Return (x, y) of the center of cell containing provided text 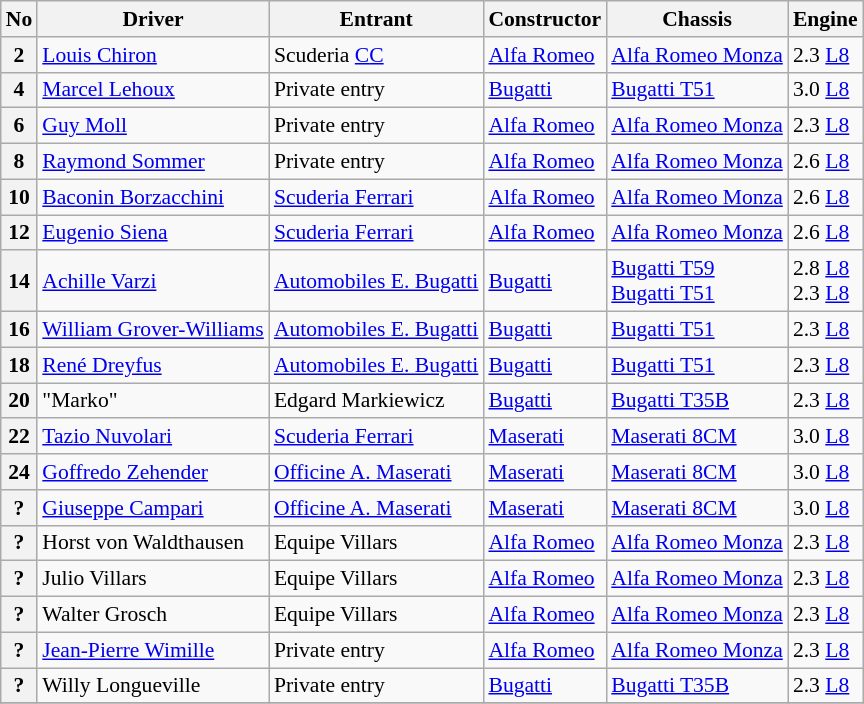
Engine (826, 19)
12 (20, 233)
10 (20, 197)
Constructor (544, 19)
20 (20, 401)
"Marko" (153, 401)
6 (20, 126)
Eugenio Siena (153, 233)
16 (20, 330)
Guy Moll (153, 126)
24 (20, 472)
14 (20, 282)
Edgard Markiewicz (376, 401)
2 (20, 55)
Baconin Borzacchini (153, 197)
Scuderia CC (376, 55)
Julio Villars (153, 579)
4 (20, 90)
18 (20, 365)
Giuseppe Campari (153, 508)
Chassis (697, 19)
Driver (153, 19)
Achille Varzi (153, 282)
Tazio Nuvolari (153, 437)
William Grover-Williams (153, 330)
Jean-Pierre Wimille (153, 650)
Goffredo Zehender (153, 472)
Willy Longueville (153, 686)
Entrant (376, 19)
Raymond Sommer (153, 162)
Marcel Lehoux (153, 90)
Louis Chiron (153, 55)
22 (20, 437)
8 (20, 162)
No (20, 19)
René Dreyfus (153, 365)
Bugatti T59Bugatti T51 (697, 282)
Walter Grosch (153, 615)
Horst von Waldthausen (153, 543)
2.8 L82.3 L8 (826, 282)
